From the cell containing the given text, extract its center point as [X, Y] coordinate. 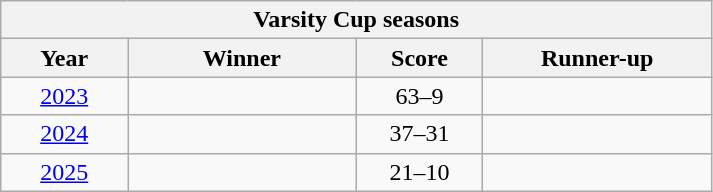
2025 [64, 172]
2024 [64, 134]
Year [64, 58]
Runner-up [597, 58]
63–9 [420, 96]
Varsity Cup seasons [356, 20]
Score [420, 58]
Winner [242, 58]
37–31 [420, 134]
2023 [64, 96]
21–10 [420, 172]
